Return (x, y) of the center of cell containing provided text 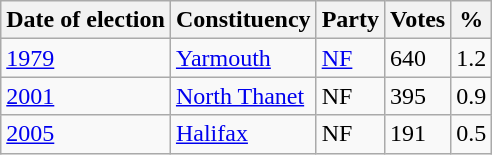
Date of election (86, 20)
Halifax (243, 134)
0.9 (472, 96)
% (472, 20)
640 (418, 58)
2005 (86, 134)
1979 (86, 58)
Constituency (243, 20)
1.2 (472, 58)
0.5 (472, 134)
395 (418, 96)
2001 (86, 96)
North Thanet (243, 96)
Votes (418, 20)
Party (350, 20)
191 (418, 134)
Yarmouth (243, 58)
